Scan for the cell matching the given text and deliver its (X, Y) coordinate at center. 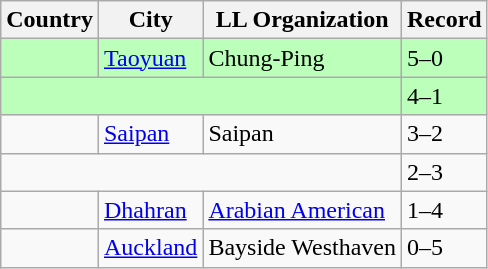
Dhahran (150, 210)
4–1 (445, 96)
Record (445, 20)
2–3 (445, 172)
3–2 (445, 134)
City (150, 20)
Auckland (150, 248)
Country (50, 20)
Taoyuan (150, 58)
Bayside Westhaven (302, 248)
0–5 (445, 248)
LL Organization (302, 20)
5–0 (445, 58)
1–4 (445, 210)
Chung-Ping (302, 58)
Arabian American (302, 210)
